Pinpoint the cell where the given text exists, returning its (x, y) midpoint coordinate. 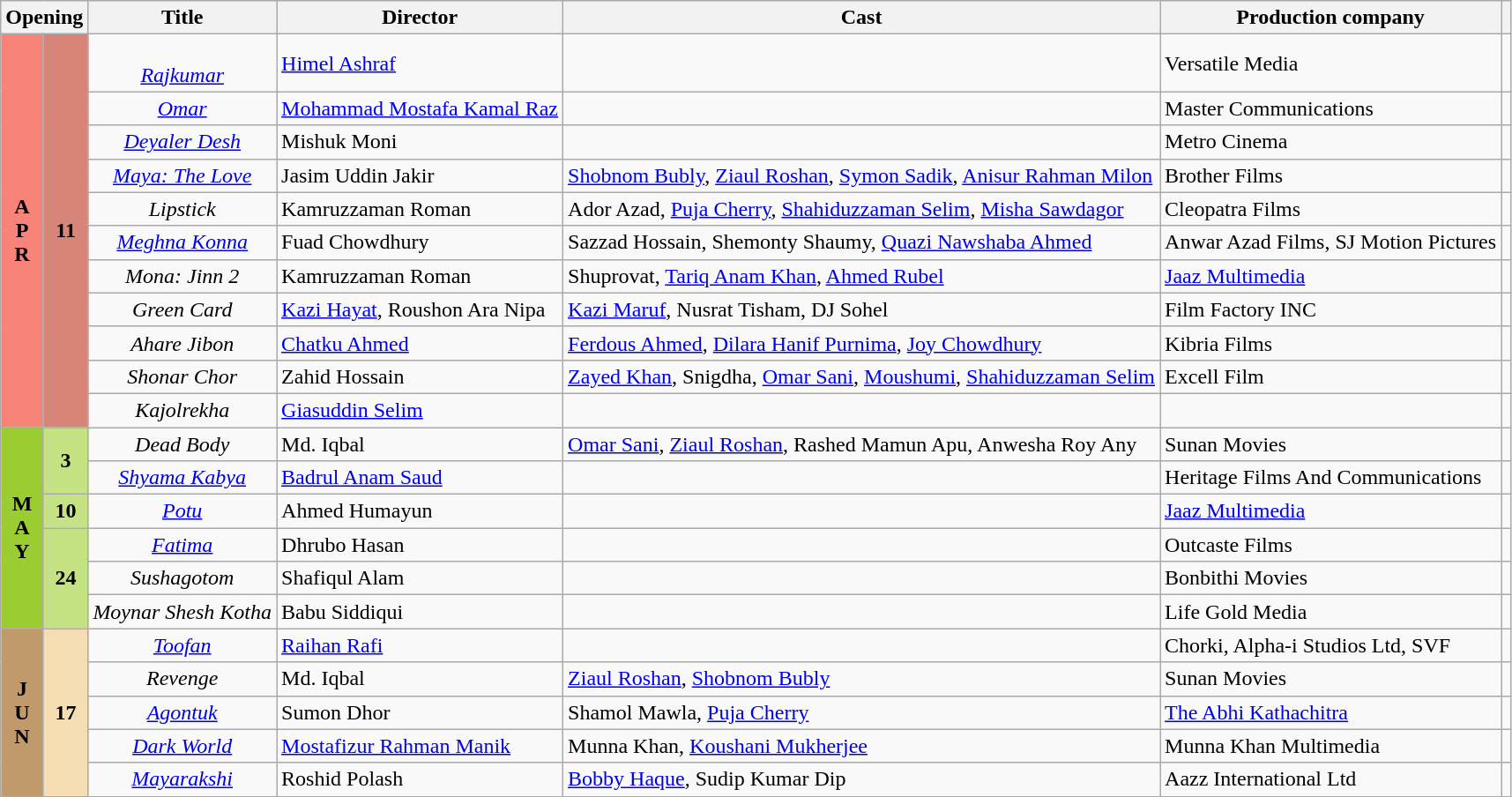
Fatima (182, 545)
JUN (23, 712)
Omar Sani, Ziaul Roshan, Rashed Mamun Apu, Anwesha Roy Any (862, 443)
Versatile Media (1331, 63)
Lipstick (182, 209)
Kazi Maruf, Nusrat Tisham, DJ Sohel (862, 309)
Shuprovat, Tariq Anam Khan, Ahmed Rubel (862, 276)
10 (65, 511)
Kajolrekha (182, 410)
Opening (44, 18)
Giasuddin Selim (420, 410)
Production company (1331, 18)
MAY (23, 527)
Munna Khan, Koushani Mukherjee (862, 746)
Raihan Rafi (420, 645)
Chorki, Alpha-i Studios Ltd, SVF (1331, 645)
Green Card (182, 309)
Shafiqul Alam (420, 578)
APR (23, 231)
11 (65, 231)
Kazi Hayat, Roushon Ara Nipa (420, 309)
Ziaul Roshan, Shobnom Bubly (862, 679)
Maya: The Love (182, 175)
Aazz International Ltd (1331, 779)
Himel Ashraf (420, 63)
Omar (182, 108)
Kibria Films (1331, 343)
Babu Siddiqui (420, 612)
Life Gold Media (1331, 612)
Metro Cinema (1331, 142)
Cast (862, 18)
Mishuk Moni (420, 142)
Ahmed Humayun (420, 511)
Deyaler Desh (182, 142)
Toofan (182, 645)
Cleopatra Films (1331, 209)
Shamol Mawla, Puja Cherry (862, 712)
Mayarakshi (182, 779)
Director (420, 18)
Meghna Konna (182, 242)
The Abhi Kathachitra (1331, 712)
17 (65, 712)
Chatku Ahmed (420, 343)
Excell Film (1331, 376)
Brother Films (1331, 175)
Ferdous Ahmed, Dilara Hanif Purnima, Joy Chowdhury (862, 343)
Jasim Uddin Jakir (420, 175)
Master Communications (1331, 108)
Shobnom Bubly, Ziaul Roshan, Symon Sadik, Anisur Rahman Milon (862, 175)
Film Factory INC (1331, 309)
Zayed Khan, Snigdha, Omar Sani, Moushumi, Shahiduzzaman Selim (862, 376)
Sazzad Hossain, Shemonty Shaumy, Quazi Nawshaba Ahmed (862, 242)
Ahare Jibon (182, 343)
Zahid Hossain (420, 376)
Dhrubo Hasan (420, 545)
Fuad Chowdhury (420, 242)
Revenge (182, 679)
Mohammad Mostafa Kamal Raz (420, 108)
Shyama Kabya (182, 478)
Sushagotom (182, 578)
Shonar Chor (182, 376)
Potu (182, 511)
24 (65, 578)
Anwar Azad Films, SJ Motion Pictures (1331, 242)
Mona: Jinn 2 (182, 276)
Badrul Anam Saud (420, 478)
Rajkumar (182, 63)
Bobby Haque, Sudip Kumar Dip (862, 779)
Moynar Shesh Kotha (182, 612)
Outcaste Films (1331, 545)
Mostafizur Rahman Manik (420, 746)
Sumon Dhor (420, 712)
Agontuk (182, 712)
Heritage Films And Communications (1331, 478)
Ador Azad, Puja Cherry, Shahiduzzaman Selim, Misha Sawdagor (862, 209)
Bonbithi Movies (1331, 578)
3 (65, 460)
Dead Body (182, 443)
Roshid Polash (420, 779)
Title (182, 18)
Dark World (182, 746)
Munna Khan Multimedia (1331, 746)
